Find where the given text appears and provide that cell's center as [X, Y] coordinate. 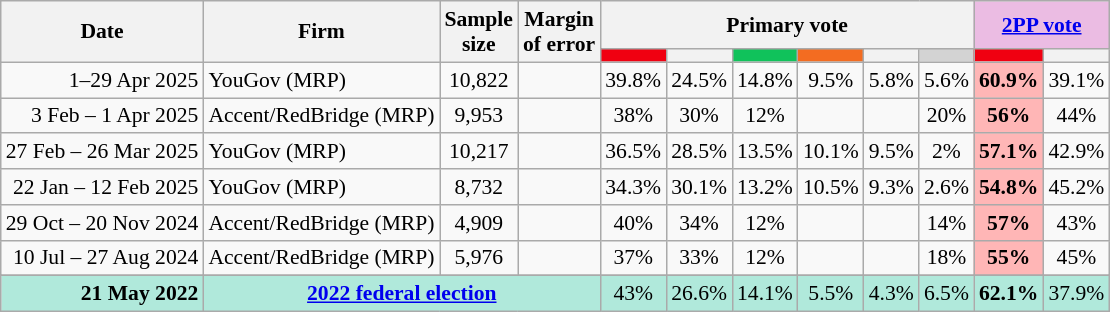
18% [946, 258]
14% [946, 223]
27 Feb – 26 Mar 2025 [102, 152]
34.3% [633, 187]
24.5% [699, 80]
56% [1008, 116]
2% [946, 152]
2022 federal election [402, 294]
13.2% [765, 187]
39.8% [633, 80]
5.6% [946, 80]
37% [633, 258]
Firm [321, 32]
54.8% [1008, 187]
30% [699, 116]
38% [633, 116]
57.1% [1008, 152]
30.1% [699, 187]
14.1% [765, 294]
22 Jan – 12 Feb 2025 [102, 187]
Primary vote [787, 25]
Date [102, 32]
33% [699, 258]
21 May 2022 [102, 294]
29 Oct – 20 Nov 2024 [102, 223]
20% [946, 116]
5,976 [479, 258]
10,822 [479, 80]
1–29 Apr 2025 [102, 80]
62.1% [1008, 294]
40% [633, 223]
Marginof error [559, 32]
4.3% [892, 294]
2PP vote [1042, 25]
36.5% [633, 152]
28.5% [699, 152]
10 Jul – 27 Aug 2024 [102, 258]
44% [1076, 116]
9,953 [479, 116]
8,732 [479, 187]
10.5% [831, 187]
39.1% [1076, 80]
3 Feb – 1 Apr 2025 [102, 116]
57% [1008, 223]
Samplesize [479, 32]
9.3% [892, 187]
2.6% [946, 187]
60.9% [1008, 80]
13.5% [765, 152]
42.9% [1076, 152]
26.6% [699, 294]
34% [699, 223]
10.1% [831, 152]
45% [1076, 258]
37.9% [1076, 294]
6.5% [946, 294]
45.2% [1076, 187]
14.8% [765, 80]
5.5% [831, 294]
55% [1008, 258]
10,217 [479, 152]
4,909 [479, 223]
5.8% [892, 80]
